For the text-containing cell, return its midpoint in (x, y) coordinate format. 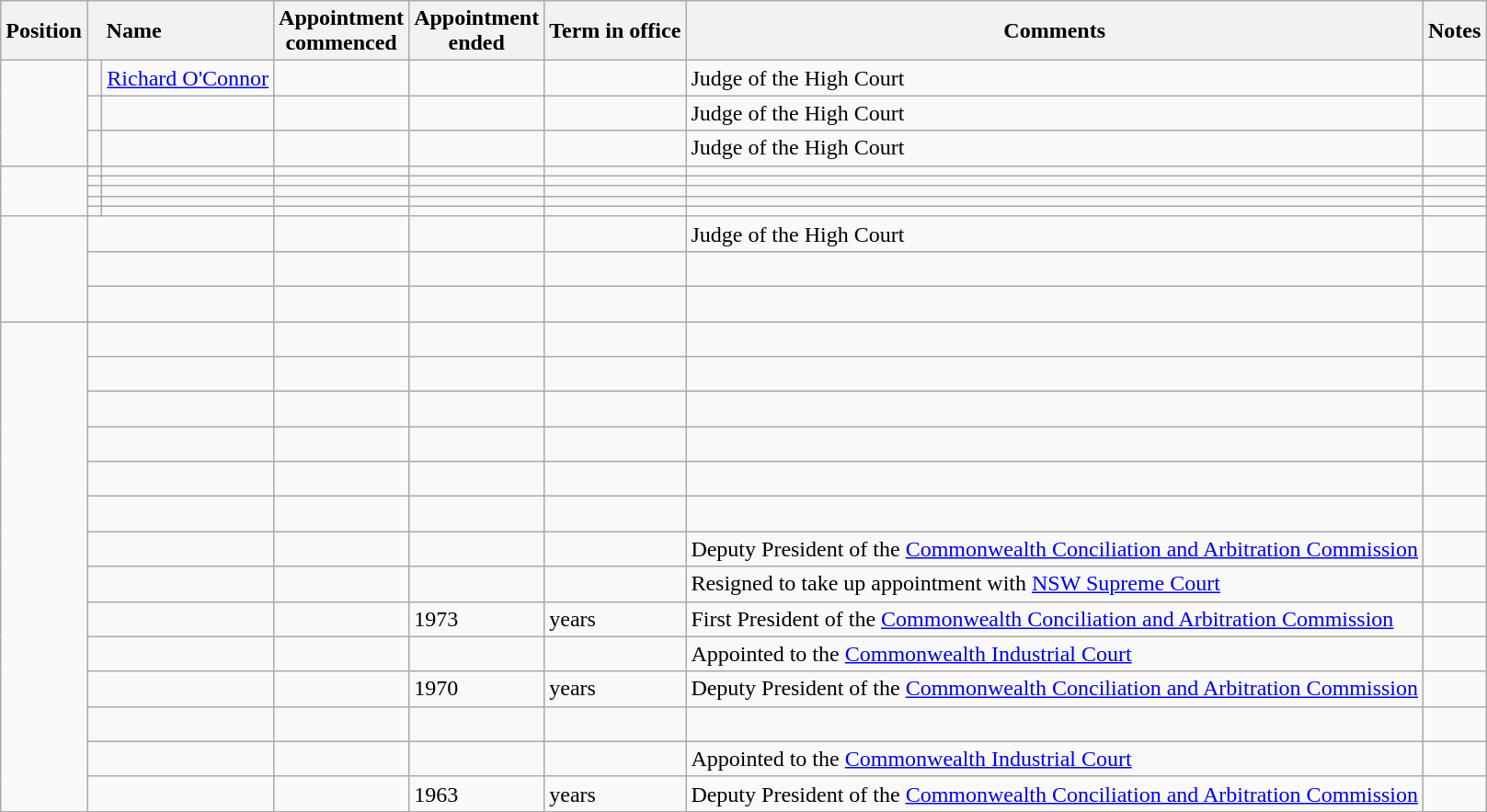
First President of the Commonwealth Conciliation and Arbitration Commission (1055, 619)
Resigned to take up appointment with NSW Supreme Court (1055, 584)
Term in office (615, 31)
1973 (476, 619)
Appointmentcommenced (342, 31)
Comments (1055, 31)
Position (44, 31)
1963 (476, 794)
Notes (1455, 31)
Appointmentended (476, 31)
1970 (476, 689)
Name (188, 31)
Richard O'Connor (188, 78)
